Search for the cell housing the specified text and yield its [x, y] center coordinate. 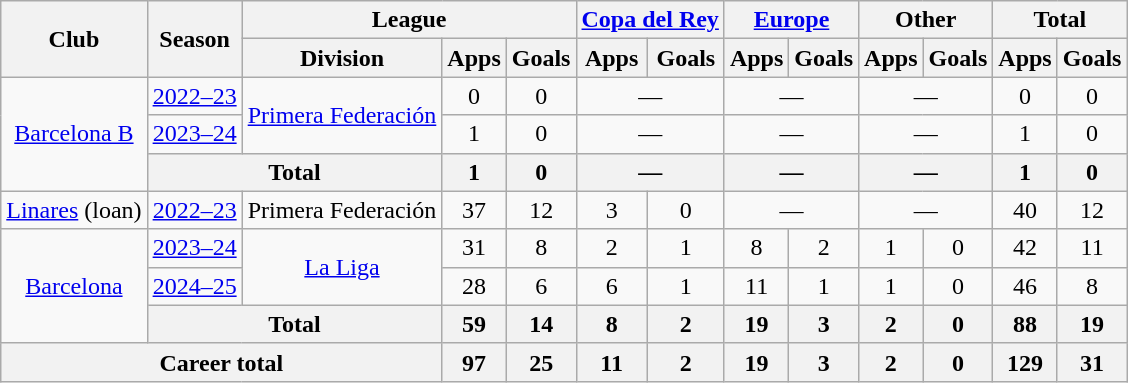
La Liga [342, 267]
42 [1025, 248]
Division [342, 58]
Europe [791, 20]
37 [474, 210]
Linares (loan) [74, 210]
40 [1025, 210]
Career total [222, 362]
Copa del Rey [650, 20]
59 [474, 324]
2024–25 [194, 286]
46 [1025, 286]
Season [194, 39]
25 [541, 362]
129 [1025, 362]
Other [926, 20]
88 [1025, 324]
Barcelona B [74, 134]
League [409, 20]
28 [474, 286]
Club [74, 39]
97 [474, 362]
Barcelona [74, 286]
14 [541, 324]
